Find where the given text appears and provide that cell's center as (X, Y) coordinate. 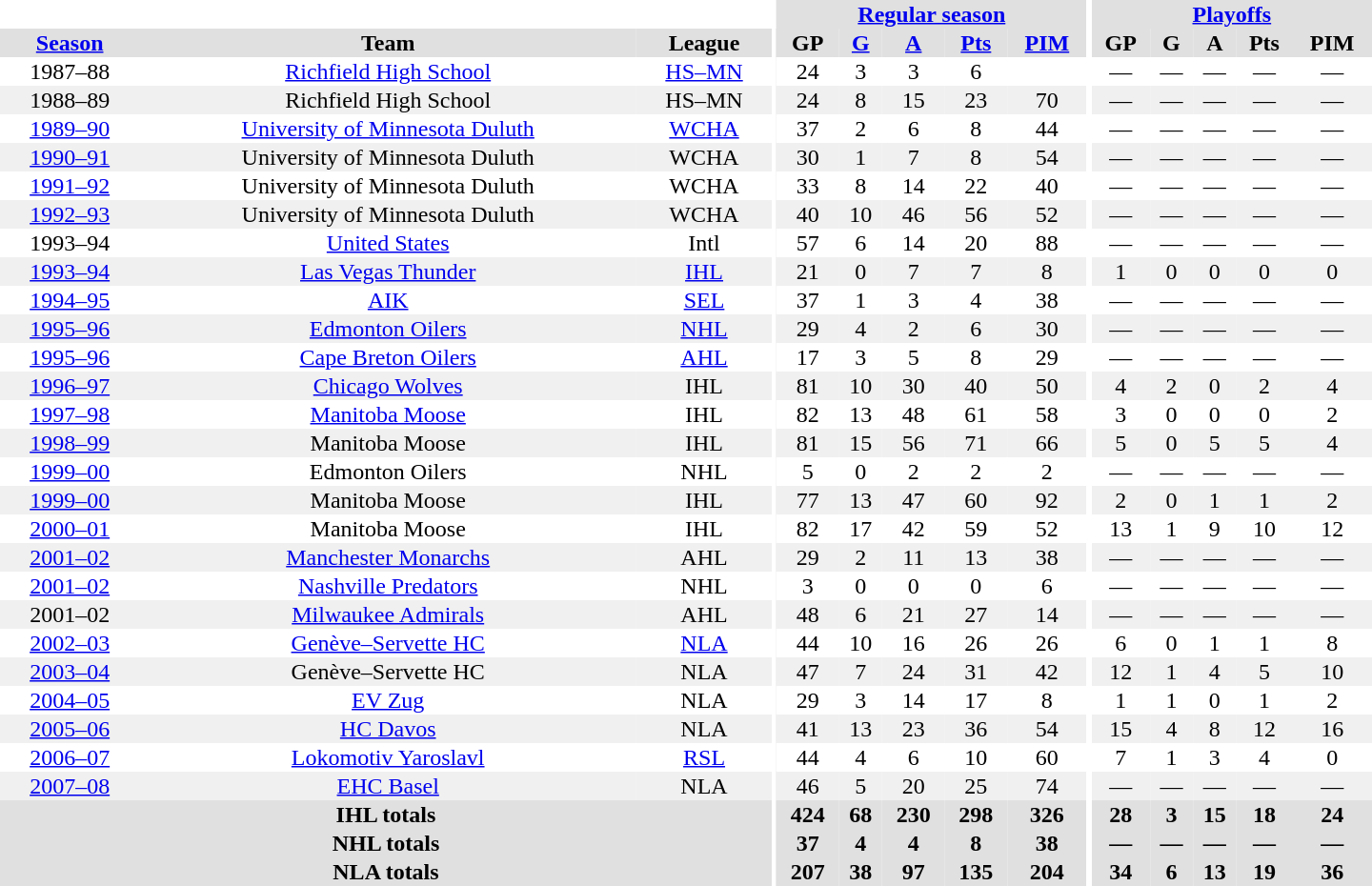
11 (914, 557)
50 (1047, 386)
31 (977, 672)
Milwaukee Admirals (388, 614)
71 (977, 443)
Intl (704, 243)
424 (808, 815)
70 (1047, 100)
1987–88 (70, 71)
1994–95 (70, 300)
RSL (704, 757)
59 (977, 529)
Season (70, 43)
Cape Breton Oilers (388, 357)
88 (1047, 243)
AIK (388, 300)
135 (977, 872)
1996–97 (70, 386)
230 (914, 815)
Manchester Monarchs (388, 557)
2004–05 (70, 700)
EV Zug (388, 700)
NHL totals (386, 843)
2006–07 (70, 757)
57 (808, 243)
207 (808, 872)
Lokomotiv Yaroslavl (388, 757)
1997–98 (70, 414)
SEL (704, 300)
58 (1047, 414)
66 (1047, 443)
92 (1047, 500)
34 (1120, 872)
1991–92 (70, 186)
2005–06 (70, 729)
22 (977, 186)
1998–99 (70, 443)
326 (1047, 815)
EHC Basel (388, 786)
United States (388, 243)
Nashville Predators (388, 586)
19 (1265, 872)
204 (1047, 872)
28 (1120, 815)
68 (861, 815)
2000–01 (70, 529)
League (704, 43)
1988–89 (70, 100)
NLA totals (386, 872)
2007–08 (70, 786)
41 (808, 729)
33 (808, 186)
Las Vegas Thunder (388, 272)
IHL totals (386, 815)
Playoffs (1232, 14)
27 (977, 614)
Chicago Wolves (388, 386)
298 (977, 815)
74 (1047, 786)
77 (808, 500)
Regular season (932, 14)
1992–93 (70, 214)
9 (1214, 529)
2002–03 (70, 643)
HC Davos (388, 729)
25 (977, 786)
97 (914, 872)
Team (388, 43)
2003–04 (70, 672)
1990–91 (70, 157)
1989–90 (70, 129)
18 (1265, 815)
61 (977, 414)
